Capture the cell that displays the provided text and extract its [x, y] central coordinate. 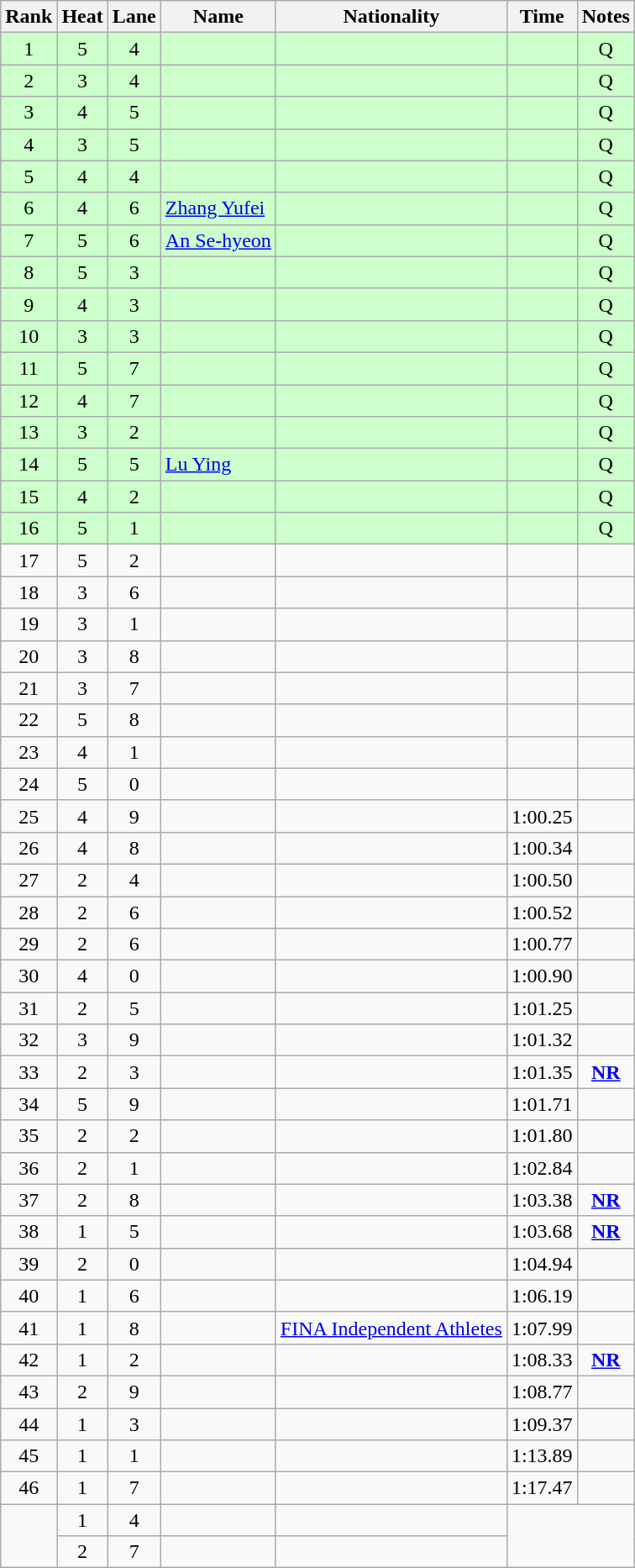
1:09.37 [542, 1424]
40 [29, 1296]
27 [29, 880]
1:13.89 [542, 1456]
38 [29, 1232]
Lu Ying [218, 465]
32 [29, 1040]
1:01.35 [542, 1072]
41 [29, 1328]
Nationality [391, 17]
30 [29, 976]
14 [29, 465]
1:04.94 [542, 1264]
1:00.77 [542, 944]
1:01.25 [542, 1008]
21 [29, 688]
Name [218, 17]
1:03.68 [542, 1232]
1:00.25 [542, 816]
1:01.71 [542, 1104]
22 [29, 720]
Time [542, 17]
44 [29, 1424]
13 [29, 433]
24 [29, 784]
FINA Independent Athletes [391, 1328]
1:00.34 [542, 848]
Notes [606, 17]
1:02.84 [542, 1168]
25 [29, 816]
26 [29, 848]
39 [29, 1264]
11 [29, 368]
28 [29, 912]
31 [29, 1008]
42 [29, 1360]
1:00.50 [542, 880]
37 [29, 1200]
35 [29, 1136]
20 [29, 656]
45 [29, 1456]
1:00.52 [542, 912]
34 [29, 1104]
Rank [29, 17]
12 [29, 401]
1:08.33 [542, 1360]
Zhang Yufei [218, 208]
1:00.90 [542, 976]
18 [29, 592]
23 [29, 752]
36 [29, 1168]
Lane [134, 17]
15 [29, 497]
1:03.38 [542, 1200]
1:01.80 [542, 1136]
Heat [82, 17]
1:01.32 [542, 1040]
1:08.77 [542, 1392]
1:06.19 [542, 1296]
33 [29, 1072]
An Se-hyeon [218, 240]
46 [29, 1488]
10 [29, 336]
1:07.99 [542, 1328]
43 [29, 1392]
19 [29, 624]
29 [29, 944]
17 [29, 560]
16 [29, 529]
1:17.47 [542, 1488]
